Search for the cell housing the specified text and yield its [x, y] center coordinate. 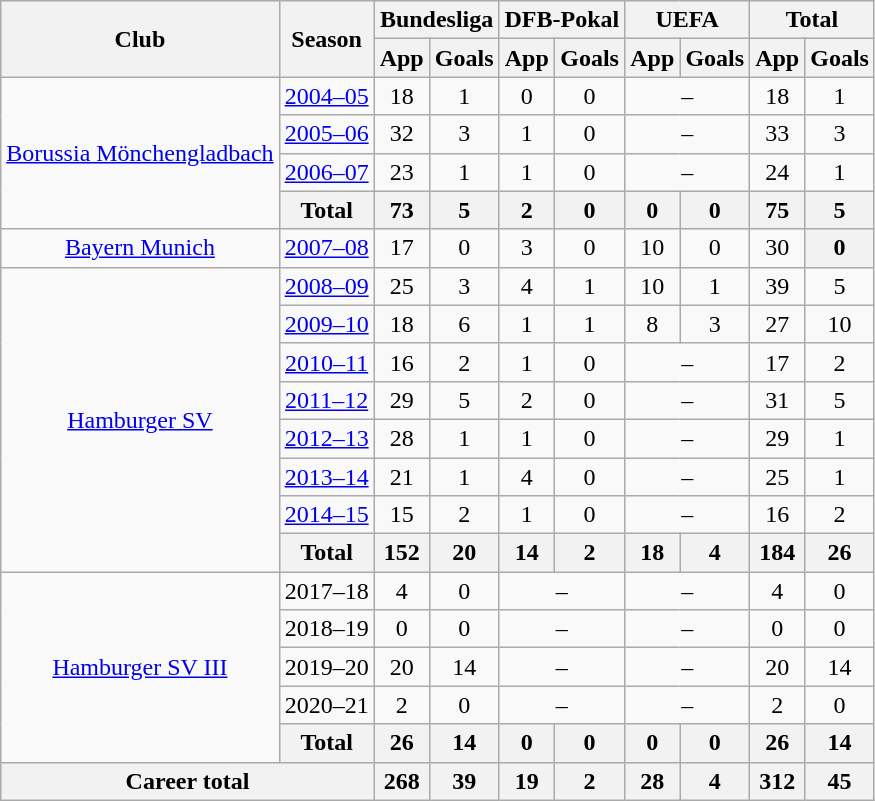
6 [464, 324]
DFB-Pokal [562, 20]
2013–14 [326, 477]
2007–08 [326, 248]
2005–06 [326, 134]
73 [402, 210]
Club [140, 39]
21 [402, 477]
2018–19 [326, 629]
152 [402, 553]
Bundesliga [436, 20]
24 [778, 172]
2014–15 [326, 515]
2010–11 [326, 362]
30 [778, 248]
Bayern Munich [140, 248]
2009–10 [326, 324]
19 [526, 781]
23 [402, 172]
15 [402, 515]
45 [840, 781]
2012–13 [326, 438]
2017–18 [326, 591]
33 [778, 134]
27 [778, 324]
32 [402, 134]
2006–07 [326, 172]
2004–05 [326, 96]
Career total [188, 781]
31 [778, 400]
184 [778, 553]
Borussia Mönchengladbach [140, 153]
2011–12 [326, 400]
UEFA [688, 20]
2019–20 [326, 667]
2008–09 [326, 286]
Hamburger SV [140, 419]
75 [778, 210]
268 [402, 781]
Season [326, 39]
2020–21 [326, 705]
8 [652, 324]
Hamburger SV III [140, 667]
312 [778, 781]
